Determine the (X, Y) coordinate at the center of the cell enclosing the given text.  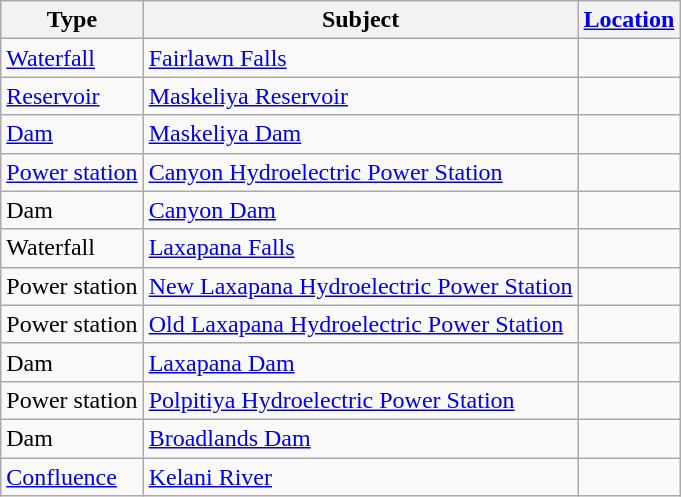
Canyon Dam (360, 210)
Maskeliya Dam (360, 134)
Laxapana Falls (360, 248)
Laxapana Dam (360, 362)
Polpitiya Hydroelectric Power Station (360, 400)
Confluence (72, 477)
New Laxapana Hydroelectric Power Station (360, 286)
Reservoir (72, 96)
Maskeliya Reservoir (360, 96)
Fairlawn Falls (360, 58)
Old Laxapana Hydroelectric Power Station (360, 324)
Broadlands Dam (360, 438)
Location (629, 20)
Subject (360, 20)
Kelani River (360, 477)
Type (72, 20)
Canyon Hydroelectric Power Station (360, 172)
